Output the (X, Y) coordinate of the center of the cell containing the given text.  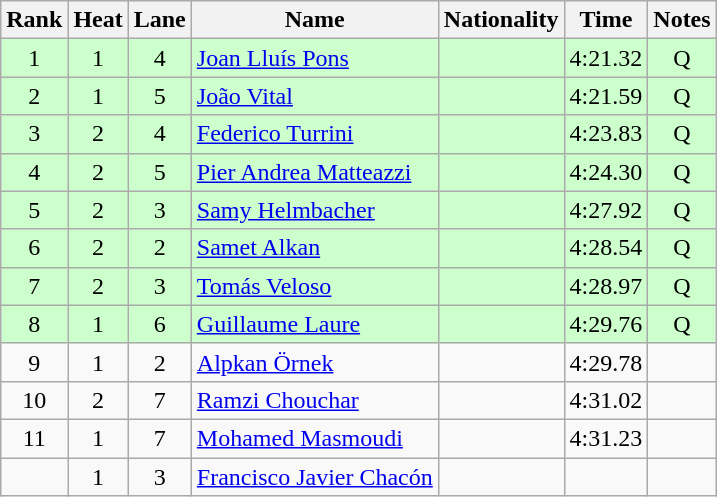
Joan Lluís Pons (314, 58)
Mohamed Masmoudi (314, 438)
4:21.59 (606, 96)
4:24.30 (606, 172)
Lane (160, 20)
Pier Andrea Matteazzi (314, 172)
4:28.97 (606, 286)
Nationality (501, 20)
Federico Turrini (314, 134)
Guillaume Laure (314, 324)
4:31.23 (606, 438)
Alpkan Örnek (314, 362)
4:31.02 (606, 400)
Rank (34, 20)
9 (34, 362)
4:21.32 (606, 58)
4:29.76 (606, 324)
Francisco Javier Chacón (314, 477)
8 (34, 324)
4:27.92 (606, 210)
4:29.78 (606, 362)
4:28.54 (606, 248)
Time (606, 20)
Heat (98, 20)
Notes (682, 20)
4:23.83 (606, 134)
Tomás Veloso (314, 286)
Ramzi Chouchar (314, 400)
Name (314, 20)
11 (34, 438)
Samet Alkan (314, 248)
10 (34, 400)
João Vital (314, 96)
Samy Helmbacher (314, 210)
